Determine the (x, y) coordinate at the center of the cell enclosing the given text.  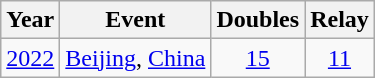
Doubles (258, 20)
Year (30, 20)
Relay (340, 20)
11 (340, 58)
15 (258, 58)
Beijing, China (136, 58)
2022 (30, 58)
Event (136, 20)
